Extract the (X, Y) coordinate from the center of the cell holding the provided text.  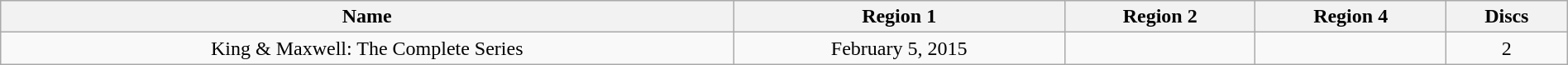
Name (367, 17)
February 5, 2015 (900, 48)
King & Maxwell: The Complete Series (367, 48)
Discs (1507, 17)
Region 1 (900, 17)
2 (1507, 48)
Region 4 (1350, 17)
Region 2 (1159, 17)
